Provide the (x, y) coordinate of the cell's center where the given text is located.  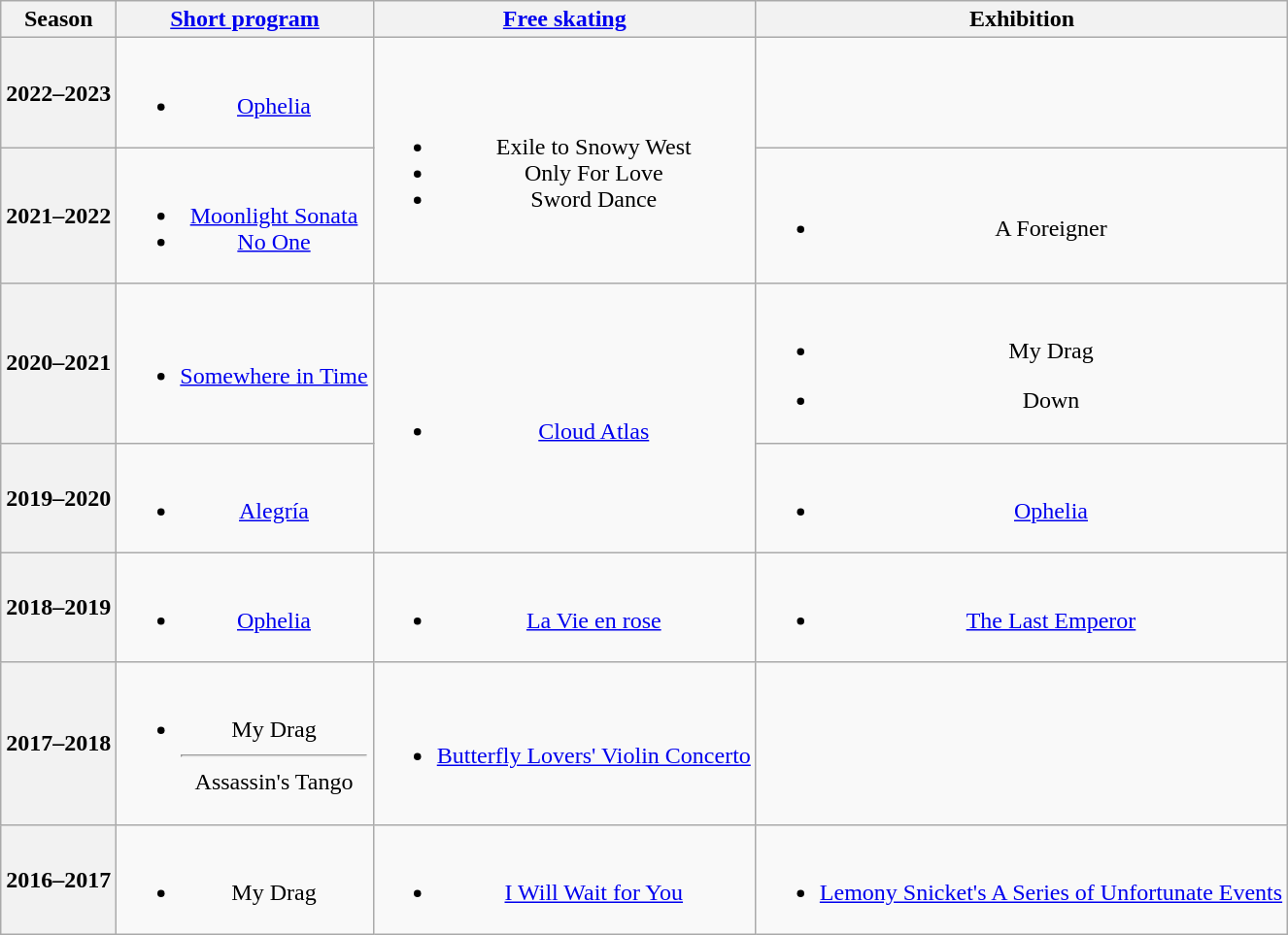
2019–2020 (58, 497)
Somewhere in Time (245, 363)
Alegría (245, 497)
Lemony Snicket's A Series of Unfortunate Events (1022, 880)
Moonlight Sonata No One (245, 216)
Butterfly Lovers' Violin Concerto (564, 744)
Short program (245, 19)
2021–2022 (58, 216)
2016–2017 (58, 880)
La Vie en rose (564, 608)
I Will Wait for You (564, 880)
My Drag Down (1022, 363)
2020–2021 (58, 363)
Season (58, 19)
My Drag (245, 880)
2017–2018 (58, 744)
Exile to Snowy WestOnly For LoveSword Dance (564, 161)
The Last Emperor (1022, 608)
2018–2019 (58, 608)
A Foreigner (1022, 216)
2022–2023 (58, 93)
Cloud Atlas (564, 417)
My Drag Assassin's Tango (245, 744)
Exhibition (1022, 19)
Free skating (564, 19)
